Return (X, Y) of the center of cell containing provided text 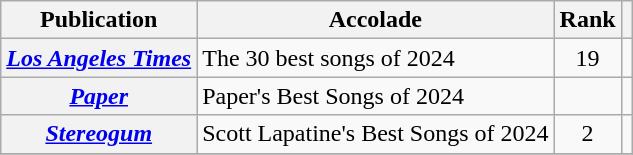
Paper's Best Songs of 2024 (376, 96)
The 30 best songs of 2024 (376, 58)
Rank (588, 20)
Stereogum (99, 134)
2 (588, 134)
Publication (99, 20)
Los Angeles Times (99, 58)
19 (588, 58)
Accolade (376, 20)
Scott Lapatine's Best Songs of 2024 (376, 134)
Paper (99, 96)
